Output the (x, y) coordinate of the center of the cell containing the given text.  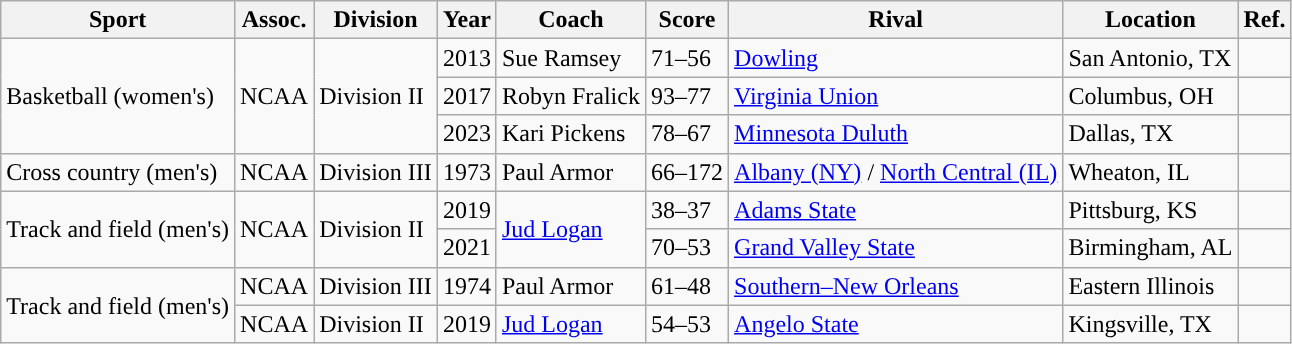
Rival (896, 20)
Southern–New Orleans (896, 286)
Grand Valley State (896, 248)
Wheaton, IL (1150, 172)
2021 (466, 248)
Virginia Union (896, 96)
Sue Ramsey (570, 58)
61–48 (686, 286)
Minnesota Duluth (896, 134)
93–77 (686, 96)
Score (686, 20)
Coach (570, 20)
Year (466, 20)
Adams State (896, 210)
1974 (466, 286)
Kari Pickens (570, 134)
66–172 (686, 172)
78–67 (686, 134)
Division (376, 20)
2017 (466, 96)
Cross country (men's) (118, 172)
1973 (466, 172)
2023 (466, 134)
70–53 (686, 248)
38–37 (686, 210)
Ref. (1264, 20)
Columbus, OH (1150, 96)
71–56 (686, 58)
2013 (466, 58)
Eastern Illinois (1150, 286)
San Antonio, TX (1150, 58)
Pittsburg, KS (1150, 210)
Basketball (women's) (118, 96)
Sport (118, 20)
Dallas, TX (1150, 134)
Albany (NY) / North Central (IL) (896, 172)
Robyn Fralick (570, 96)
Angelo State (896, 324)
Kingsville, TX (1150, 324)
Birmingham, AL (1150, 248)
Assoc. (274, 20)
Location (1150, 20)
Dowling (896, 58)
54–53 (686, 324)
